Locate the cell with the specified text and output its (X, Y) center coordinate. 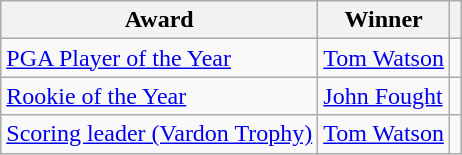
Winner (384, 20)
Award (160, 20)
Scoring leader (Vardon Trophy) (160, 134)
Rookie of the Year (160, 96)
PGA Player of the Year (160, 58)
John Fought (384, 96)
